Provide the (x, y) coordinate of the cell's center where the given text is located.  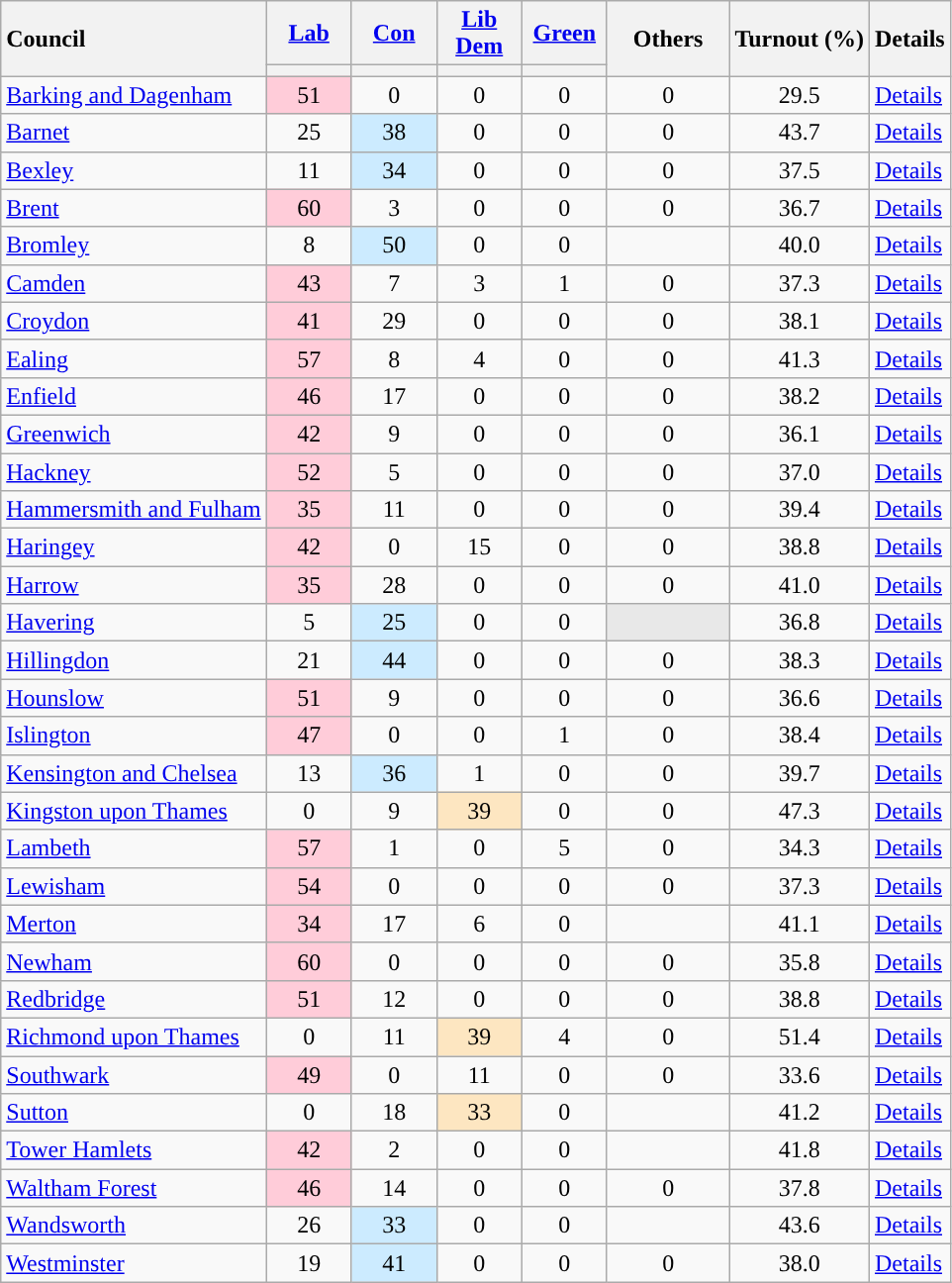
Barking and Dagenham (134, 95)
Con (394, 34)
41.3 (800, 358)
36.7 (800, 208)
43.7 (800, 133)
Lab (309, 34)
43 (309, 283)
Camden (134, 283)
38 (394, 133)
12 (394, 999)
35.8 (800, 961)
Hackney (134, 472)
14 (394, 1188)
40.0 (800, 246)
13 (309, 773)
36.1 (800, 434)
Enfield (134, 396)
47.3 (800, 811)
Ealing (134, 358)
Council (134, 39)
Tower Hamlets (134, 1150)
6 (479, 924)
Lambeth (134, 848)
36.6 (800, 698)
Bromley (134, 246)
Westminster (134, 1263)
Harrow (134, 585)
37.5 (800, 170)
41.2 (800, 1113)
18 (394, 1113)
26 (309, 1226)
Hounslow (134, 698)
Redbridge (134, 999)
Islington (134, 736)
Newham (134, 961)
38.3 (800, 660)
Green (564, 34)
Greenwich (134, 434)
41.0 (800, 585)
38.2 (800, 396)
Croydon (134, 321)
19 (309, 1263)
Haringey (134, 547)
52 (309, 472)
Kensington and Chelsea (134, 773)
Richmond upon Thames (134, 1036)
Brent (134, 208)
49 (309, 1074)
38.4 (800, 736)
47 (309, 736)
Hammersmith and Fulham (134, 510)
43.6 (800, 1226)
Southwark (134, 1074)
Others (668, 39)
37.0 (800, 472)
50 (394, 246)
Waltham Forest (134, 1188)
Kingston upon Thames (134, 811)
41.1 (800, 924)
51.4 (800, 1036)
33.6 (800, 1074)
38.0 (800, 1263)
28 (394, 585)
34.3 (800, 848)
44 (394, 660)
Merton (134, 924)
36.8 (800, 623)
38.1 (800, 321)
Barnet (134, 133)
29 (394, 321)
15 (479, 547)
Bexley (134, 170)
Lib Dem (479, 34)
Wandsworth (134, 1226)
Turnout (%) (800, 39)
Havering (134, 623)
39.4 (800, 510)
2 (394, 1150)
Sutton (134, 1113)
Lewisham (134, 886)
41.8 (800, 1150)
39.7 (800, 773)
29.5 (800, 95)
Hillingdon (134, 660)
36 (394, 773)
54 (309, 886)
7 (394, 283)
21 (309, 660)
37.8 (800, 1188)
